From the cell containing the given text, extract its center point as [x, y] coordinate. 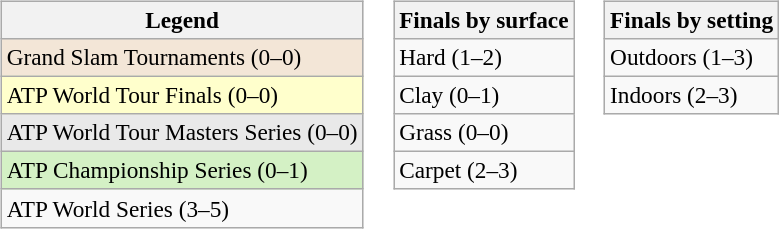
Outdoors (1–3) [692, 57]
Legend [182, 20]
Carpet (2–3) [484, 171]
Grand Slam Tournaments (0–0) [182, 57]
Clay (0–1) [484, 95]
ATP World Tour Masters Series (0–0) [182, 133]
Hard (1–2) [484, 57]
Grass (0–0) [484, 133]
ATP Championship Series (0–1) [182, 171]
Finals by setting [692, 20]
Finals by surface [484, 20]
ATP World Tour Finals (0–0) [182, 95]
ATP World Series (3–5) [182, 208]
Indoors (2–3) [692, 95]
